From the cell containing the given text, extract its center point as (x, y) coordinate. 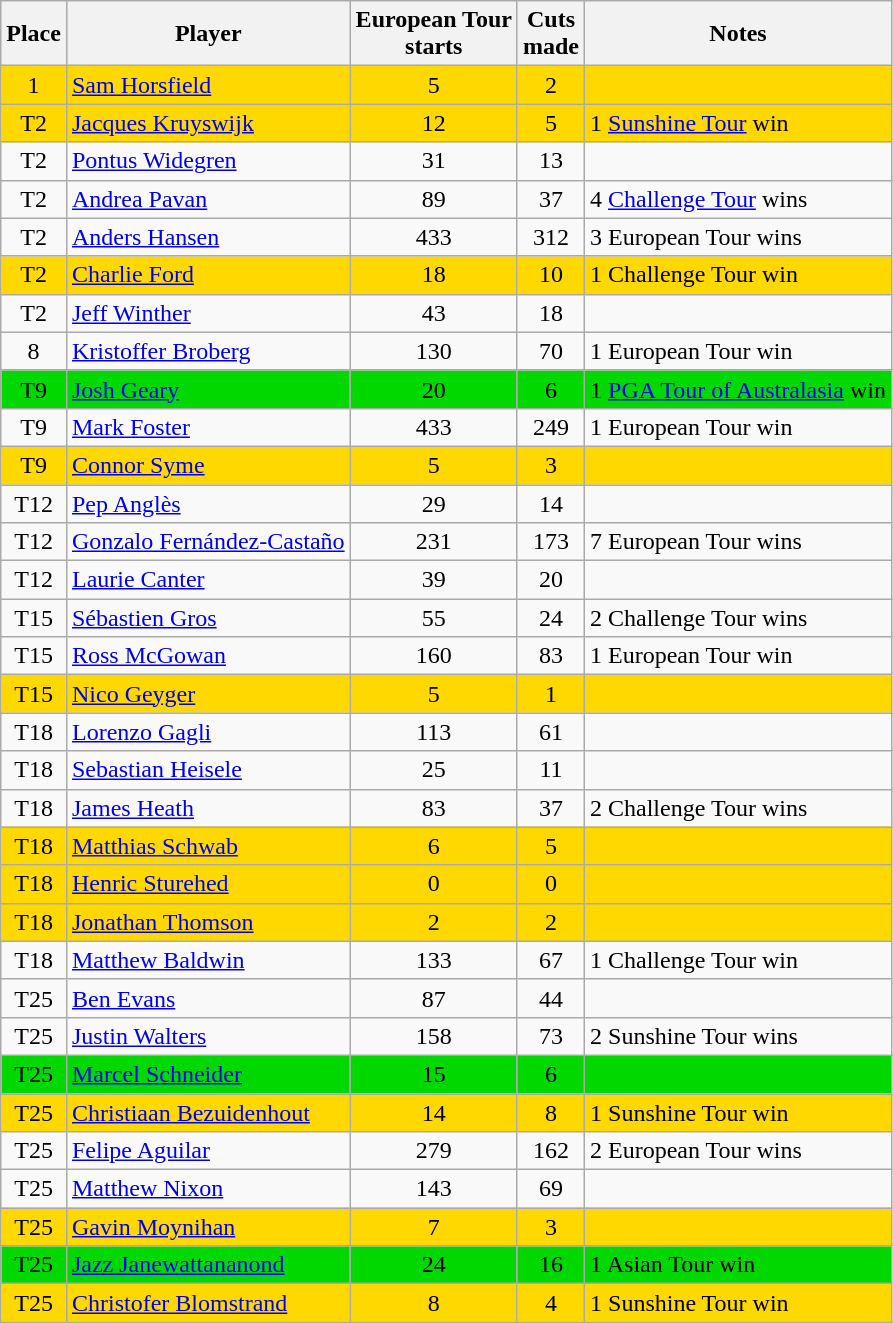
Sébastien Gros (208, 618)
Lorenzo Gagli (208, 732)
Anders Hansen (208, 237)
Gavin Moynihan (208, 1227)
2 European Tour wins (738, 1151)
12 (434, 123)
73 (550, 1036)
Matthias Schwab (208, 846)
4 (550, 1303)
Christofer Blomstrand (208, 1303)
3 European Tour wins (738, 237)
Cutsmade (550, 34)
67 (550, 960)
Gonzalo Fernández-Castaño (208, 542)
Henric Sturehed (208, 884)
Josh Geary (208, 389)
7 European Tour wins (738, 542)
1 PGA Tour of Australasia win (738, 389)
Ross McGowan (208, 656)
Charlie Ford (208, 275)
249 (550, 427)
Christiaan Bezuidenhout (208, 1113)
Justin Walters (208, 1036)
162 (550, 1151)
113 (434, 732)
173 (550, 542)
Sam Horsfield (208, 85)
61 (550, 732)
160 (434, 656)
11 (550, 770)
4 Challenge Tour wins (738, 199)
1 Asian Tour win (738, 1265)
87 (434, 998)
2 Sunshine Tour wins (738, 1036)
Matthew Baldwin (208, 960)
European Tourstarts (434, 34)
16 (550, 1265)
Laurie Canter (208, 580)
Kristoffer Broberg (208, 351)
Jonathan Thomson (208, 922)
10 (550, 275)
Jazz Janewattananond (208, 1265)
43 (434, 313)
Pep Anglès (208, 503)
Notes (738, 34)
89 (434, 199)
13 (550, 161)
Matthew Nixon (208, 1189)
39 (434, 580)
Mark Foster (208, 427)
55 (434, 618)
312 (550, 237)
Jeff Winther (208, 313)
158 (434, 1036)
Player (208, 34)
143 (434, 1189)
Place (34, 34)
Ben Evans (208, 998)
Jacques Kruyswijk (208, 123)
231 (434, 542)
7 (434, 1227)
31 (434, 161)
Marcel Schneider (208, 1074)
70 (550, 351)
69 (550, 1189)
29 (434, 503)
44 (550, 998)
Andrea Pavan (208, 199)
Sebastian Heisele (208, 770)
Felipe Aguilar (208, 1151)
Nico Geyger (208, 694)
Connor Syme (208, 465)
James Heath (208, 808)
133 (434, 960)
Pontus Widegren (208, 161)
279 (434, 1151)
25 (434, 770)
130 (434, 351)
15 (434, 1074)
